From the cell containing the given text, extract its center point as (X, Y) coordinate. 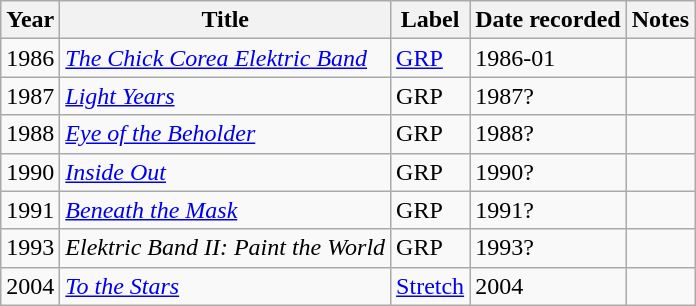
To the Stars (226, 286)
Beneath the Mask (226, 210)
1987 (30, 96)
The Chick Corea Elektric Band (226, 58)
1990? (548, 172)
1988? (548, 134)
Year (30, 20)
1990 (30, 172)
Date recorded (548, 20)
1991 (30, 210)
1988 (30, 134)
Title (226, 20)
1991? (548, 210)
1986-01 (548, 58)
1986 (30, 58)
Elektric Band II: Paint the World (226, 248)
1987? (548, 96)
Notes (660, 20)
Stretch (430, 286)
Eye of the Beholder (226, 134)
1993 (30, 248)
Label (430, 20)
Light Years (226, 96)
1993? (548, 248)
Inside Out (226, 172)
